Provide the [X, Y] coordinate of the cell's center where the given text is located.  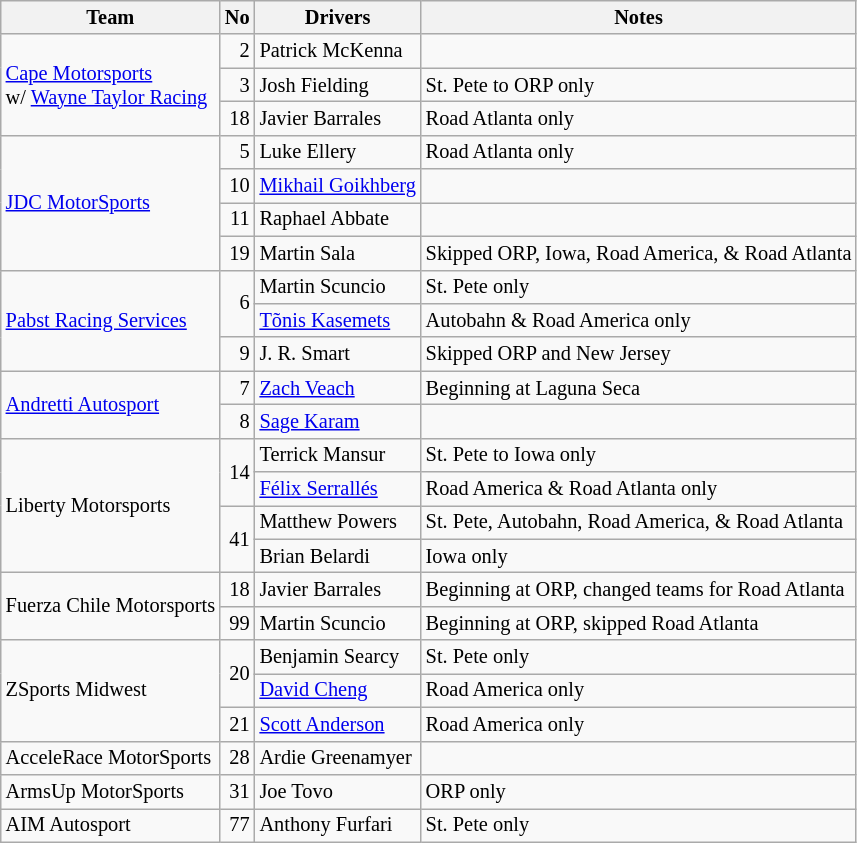
Anthony Furfari [338, 825]
7 [238, 388]
Road America & Road Atlanta only [639, 489]
Beginning at Laguna Seca [639, 388]
77 [238, 825]
Cape Motorsportsw/ Wayne Taylor Racing [110, 84]
41 [238, 538]
Fuerza Chile Motorsports [110, 606]
Autobahn & Road America only [639, 320]
20 [238, 674]
Martin Sala [338, 253]
2 [238, 51]
Félix Serrallés [338, 489]
6 [238, 304]
Josh Fielding [338, 85]
ZSports Midwest [110, 690]
Skipped ORP and New Jersey [639, 354]
Raphael Abbate [338, 219]
Liberty Motorsports [110, 506]
ArmsUp MotorSports [110, 791]
No [238, 17]
Team [110, 17]
AcceleRace MotorSports [110, 758]
5 [238, 152]
19 [238, 253]
9 [238, 354]
St. Pete to ORP only [639, 85]
3 [238, 85]
St. Pete to Iowa only [639, 455]
Beginning at ORP, changed teams for Road Atlanta [639, 589]
Sage Karam [338, 421]
31 [238, 791]
10 [238, 186]
David Cheng [338, 690]
Beginning at ORP, skipped Road Atlanta [639, 623]
28 [238, 758]
Iowa only [639, 556]
8 [238, 421]
JDC MotorSports [110, 202]
AIM Autosport [110, 825]
Notes [639, 17]
Ardie Greenamyer [338, 758]
Andretti Autosport [110, 404]
Zach Veach [338, 388]
St. Pete, Autobahn, Road America, & Road Atlanta [639, 522]
J. R. Smart [338, 354]
Joe Tovo [338, 791]
Matthew Powers [338, 522]
Pabst Racing Services [110, 320]
Mikhail Goikhberg [338, 186]
Tõnis Kasemets [338, 320]
99 [238, 623]
Drivers [338, 17]
14 [238, 472]
Scott Anderson [338, 724]
Patrick McKenna [338, 51]
Brian Belardi [338, 556]
Benjamin Searcy [338, 657]
21 [238, 724]
ORP only [639, 791]
Terrick Mansur [338, 455]
11 [238, 219]
Luke Ellery [338, 152]
Skipped ORP, Iowa, Road America, & Road Atlanta [639, 253]
